Scan for the cell matching the given text and deliver its (x, y) coordinate at center. 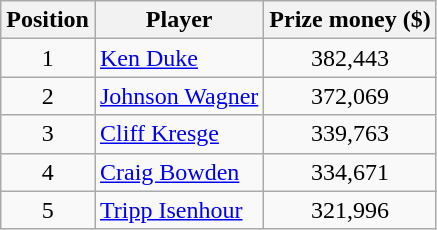
5 (48, 210)
4 (48, 172)
Position (48, 20)
1 (48, 58)
Cliff Kresge (178, 134)
Prize money ($) (350, 20)
3 (48, 134)
339,763 (350, 134)
Ken Duke (178, 58)
Tripp Isenhour (178, 210)
Johnson Wagner (178, 96)
372,069 (350, 96)
Player (178, 20)
Craig Bowden (178, 172)
382,443 (350, 58)
334,671 (350, 172)
321,996 (350, 210)
2 (48, 96)
